From the cell containing the given text, extract its center point as [x, y] coordinate. 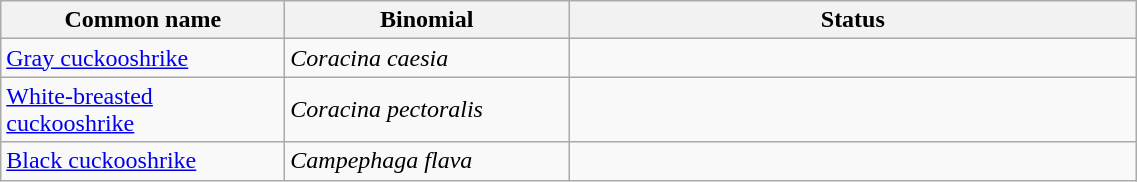
Campephaga flava [427, 161]
Coracina caesia [427, 58]
White-breasted cuckooshrike [143, 110]
Gray cuckooshrike [143, 58]
Status [853, 20]
Black cuckooshrike [143, 161]
Binomial [427, 20]
Common name [143, 20]
Coracina pectoralis [427, 110]
